Locate the cell with the specified text and output its (x, y) center coordinate. 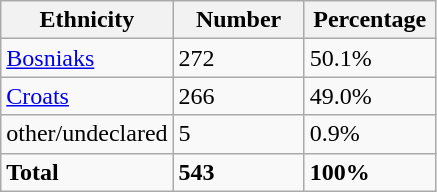
266 (238, 96)
49.0% (370, 96)
Percentage (370, 20)
Number (238, 20)
50.1% (370, 58)
Ethnicity (87, 20)
543 (238, 172)
100% (370, 172)
0.9% (370, 134)
Total (87, 172)
Croats (87, 96)
other/undeclared (87, 134)
5 (238, 134)
Bosniaks (87, 58)
272 (238, 58)
